From the cell containing the given text, extract its center point as [x, y] coordinate. 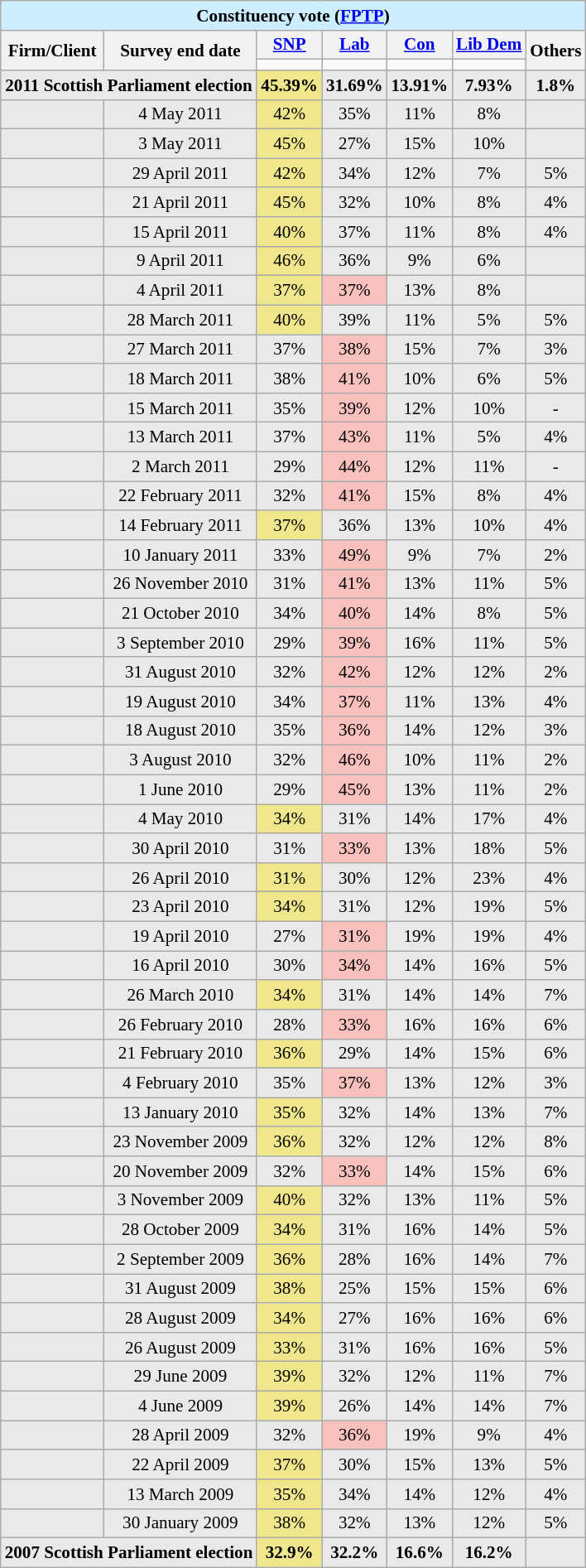
25% [354, 1289]
15 April 2011 [180, 232]
31 August 2009 [180, 1289]
2011 Scottish Parliament election [129, 84]
20 November 2009 [180, 1171]
9 April 2011 [180, 260]
14 February 2011 [180, 525]
10 January 2011 [180, 555]
13 January 2010 [180, 1112]
1.8% [555, 84]
28 October 2009 [180, 1229]
3 May 2011 [180, 144]
19 August 2010 [180, 701]
26 August 2009 [180, 1347]
4 February 2010 [180, 1083]
2 March 2011 [180, 466]
26 April 2010 [180, 876]
45.39% [290, 84]
44% [354, 466]
28 April 2009 [180, 1435]
19 April 2010 [180, 936]
4 April 2011 [180, 290]
28 March 2011 [180, 320]
2 September 2009 [180, 1259]
27 March 2011 [180, 350]
22 February 2011 [180, 495]
28 August 2009 [180, 1317]
23 November 2009 [180, 1141]
26 November 2010 [180, 583]
21 February 2010 [180, 1054]
Others [555, 50]
16.6% [420, 1552]
1 June 2010 [180, 789]
26 March 2010 [180, 994]
32.2% [354, 1552]
SNP [290, 45]
15 March 2011 [180, 408]
21 April 2011 [180, 202]
18 August 2010 [180, 731]
4 May 2011 [180, 114]
31.69% [354, 84]
31 August 2010 [180, 671]
49% [354, 555]
Survey end date [180, 50]
17% [488, 818]
21 October 2010 [180, 613]
43% [354, 437]
2007 Scottish Parliament election [129, 1552]
4 June 2009 [180, 1405]
13 March 2009 [180, 1494]
30 January 2009 [180, 1522]
30 April 2010 [180, 848]
Lib Dem [488, 45]
Con [420, 45]
18% [488, 848]
Lab [354, 45]
16 April 2010 [180, 966]
13.91% [420, 84]
22 April 2009 [180, 1464]
16.2% [488, 1552]
29 June 2009 [180, 1377]
26% [354, 1405]
3 September 2010 [180, 643]
Firm/Client [53, 50]
7.93% [488, 84]
Constituency vote (FPTP) [293, 15]
3 August 2010 [180, 760]
23 April 2010 [180, 906]
4 May 2010 [180, 818]
29 April 2011 [180, 172]
26 February 2010 [180, 1024]
13 March 2011 [180, 437]
18 March 2011 [180, 378]
32.9% [290, 1552]
3 November 2009 [180, 1199]
23% [488, 876]
